Extract the (X, Y) coordinate from the center of the cell holding the provided text.  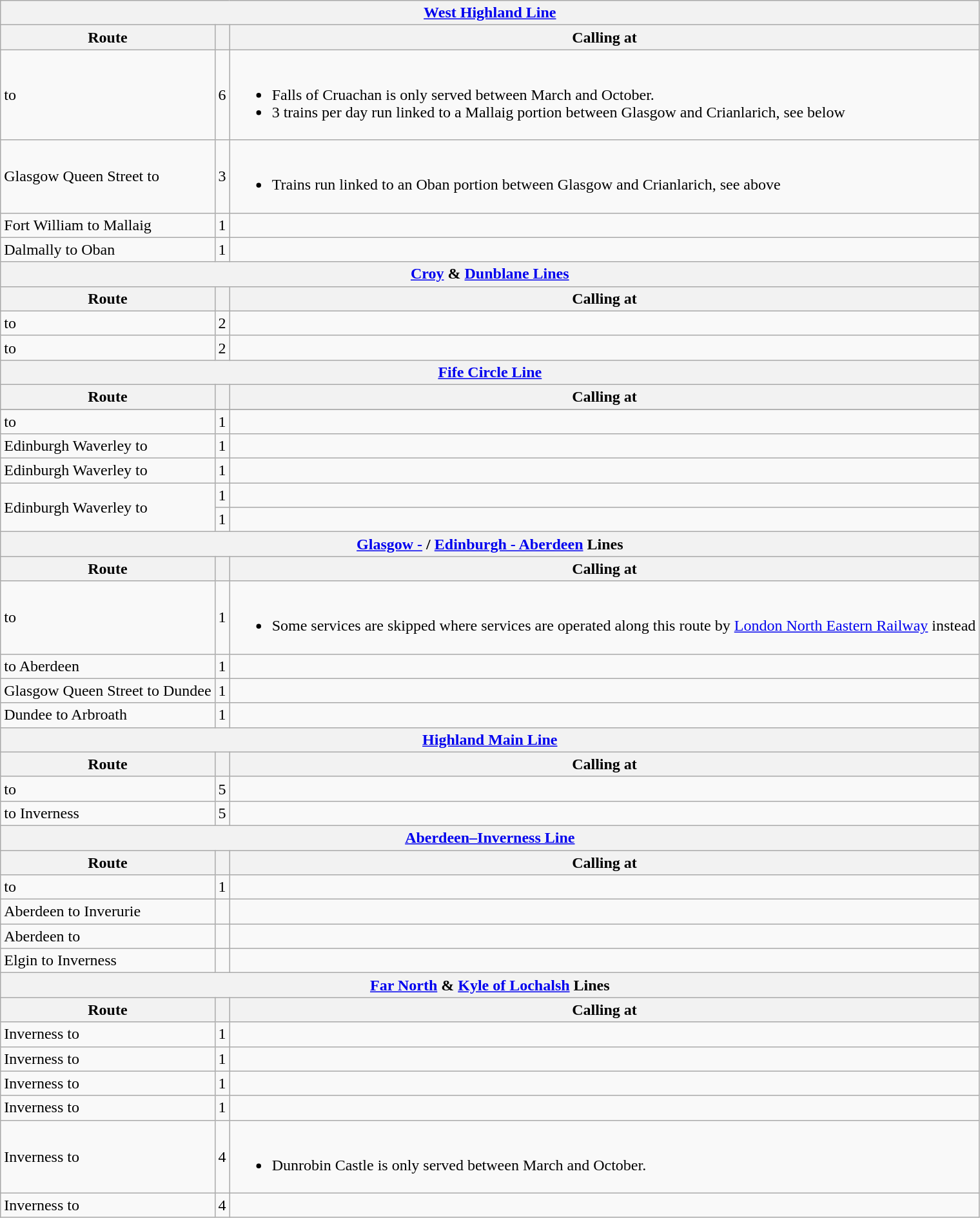
6 (222, 95)
Aberdeen to Inverurie (108, 912)
Dalmally to Oban (108, 250)
Dundee to Arbroath (108, 715)
Glasgow Queen Street to (108, 177)
Glasgow - / Edinburgh - Aberdeen Lines (490, 544)
to Aberdeen (108, 666)
Croy & Dunblane Lines (490, 274)
Fort William to Mallaig (108, 225)
Elgin to Inverness (108, 961)
Some services are skipped where services are operated along this route by London North Eastern Railway instead (605, 618)
Glasgow Queen Street to Dundee (108, 691)
to Inverness (108, 813)
Far North & Kyle of Lochalsh Lines (490, 985)
Fife Circle Line (490, 372)
3 (222, 177)
Aberdeen–Inverness Line (490, 838)
West Highland Line (490, 13)
Dunrobin Castle is only served between March and October. (605, 1157)
Trains run linked to an Oban portion between Glasgow and Crianlarich, see above (605, 177)
Aberdeen to (108, 936)
Highland Main Line (490, 740)
